Identify which cell holds the provided text, then report its [x, y] central coordinate. 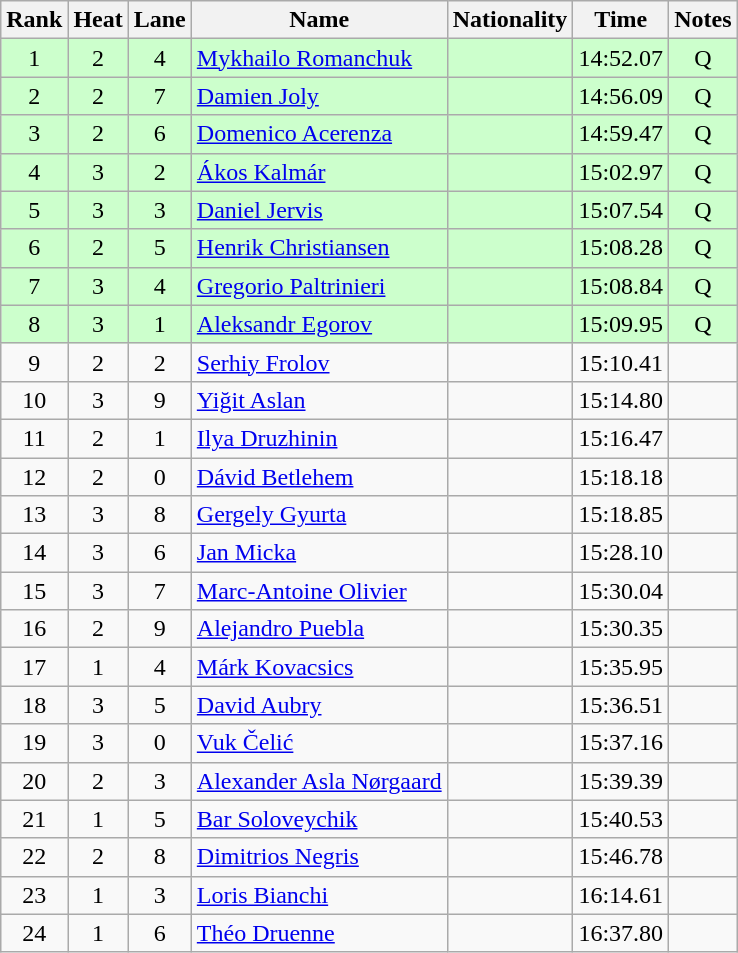
Lane [160, 20]
15:30.35 [621, 629]
Jan Micka [319, 553]
15:10.41 [621, 362]
15:36.51 [621, 705]
Ákos Kalmár [319, 172]
15:18.18 [621, 477]
17 [34, 667]
12 [34, 477]
16 [34, 629]
23 [34, 895]
David Aubry [319, 705]
Aleksandr Egorov [319, 324]
15:09.95 [621, 324]
11 [34, 438]
Serhiy Frolov [319, 362]
18 [34, 705]
15:07.54 [621, 210]
15:40.53 [621, 819]
Damien Joly [319, 96]
15:46.78 [621, 857]
Ilya Druzhinin [319, 438]
Domenico Acerenza [319, 134]
16:14.61 [621, 895]
15:30.04 [621, 591]
14:56.09 [621, 96]
Name [319, 20]
15:08.28 [621, 248]
Daniel Jervis [319, 210]
Nationality [510, 20]
Loris Bianchi [319, 895]
20 [34, 781]
15:28.10 [621, 553]
Rank [34, 20]
Henrik Christiansen [319, 248]
Vuk Čelić [319, 743]
14 [34, 553]
Dávid Betlehem [319, 477]
Alejandro Puebla [319, 629]
14:52.07 [621, 58]
15 [34, 591]
Márk Kovacsics [319, 667]
19 [34, 743]
14:59.47 [621, 134]
24 [34, 933]
16:37.80 [621, 933]
15:18.85 [621, 515]
15:35.95 [621, 667]
15:37.16 [621, 743]
Théo Druenne [319, 933]
Gregorio Paltrinieri [319, 286]
15:16.47 [621, 438]
15:02.97 [621, 172]
15:14.80 [621, 400]
Gergely Gyurta [319, 515]
Dimitrios Negris [319, 857]
Mykhailo Romanchuk [319, 58]
10 [34, 400]
15:08.84 [621, 286]
Bar Soloveychik [319, 819]
22 [34, 857]
13 [34, 515]
15:39.39 [621, 781]
Notes [703, 20]
21 [34, 819]
Heat [98, 20]
Alexander Asla Nørgaard [319, 781]
Yiğit Aslan [319, 400]
Time [621, 20]
Marc-Antoine Olivier [319, 591]
